Return the [X, Y] coordinate for the center point of the cell that contains the specified text.  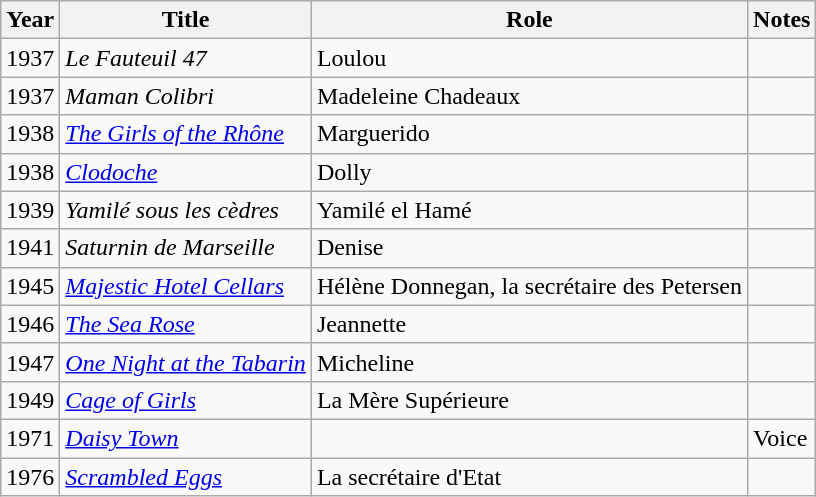
Denise [529, 248]
1947 [30, 362]
Madeleine Chadeaux [529, 96]
Year [30, 20]
Majestic Hotel Cellars [186, 286]
Yamilé el Hamé [529, 210]
Hélène Donnegan, la secrétaire des Petersen [529, 286]
1976 [30, 477]
Title [186, 20]
1941 [30, 248]
One Night at the Tabarin [186, 362]
Yamilé sous les cèdres [186, 210]
Cage of Girls [186, 400]
Micheline [529, 362]
1949 [30, 400]
The Sea Rose [186, 324]
Role [529, 20]
1939 [30, 210]
Marguerido [529, 134]
La Mère Supérieure [529, 400]
La secrétaire d'Etat [529, 477]
Voice [782, 438]
Notes [782, 20]
1971 [30, 438]
Scrambled Eggs [186, 477]
The Girls of the Rhône [186, 134]
Loulou [529, 58]
Jeannette [529, 324]
Dolly [529, 172]
1946 [30, 324]
Saturnin de Marseille [186, 248]
Maman Colibri [186, 96]
Clodoche [186, 172]
Daisy Town [186, 438]
Le Fauteuil 47 [186, 58]
1945 [30, 286]
